Output the (x, y) coordinate of the center of the cell containing the given text.  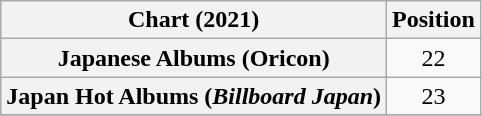
Position (434, 20)
23 (434, 96)
Chart (2021) (194, 20)
22 (434, 58)
Japanese Albums (Oricon) (194, 58)
Japan Hot Albums (Billboard Japan) (194, 96)
